Locate the cell with the specified text and output its (X, Y) center coordinate. 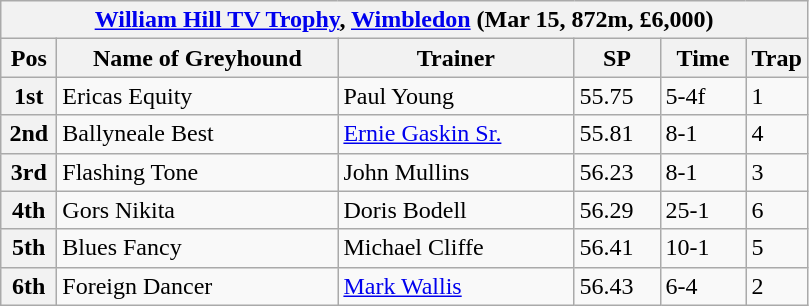
10-1 (703, 248)
Paul Young (456, 96)
4 (776, 134)
Ballyneale Best (198, 134)
6th (29, 286)
56.41 (617, 248)
5th (29, 248)
3rd (29, 172)
SP (617, 58)
Ericas Equity (198, 96)
Trainer (456, 58)
Foreign Dancer (198, 286)
Pos (29, 58)
6 (776, 210)
Mark Wallis (456, 286)
Doris Bodell (456, 210)
Trap (776, 58)
1st (29, 96)
56.23 (617, 172)
Time (703, 58)
5 (776, 248)
Flashing Tone (198, 172)
56.29 (617, 210)
25-1 (703, 210)
2 (776, 286)
William Hill TV Trophy, Wimbledon (Mar 15, 872m, £6,000) (404, 20)
Gors Nikita (198, 210)
Blues Fancy (198, 248)
Michael Cliffe (456, 248)
55.81 (617, 134)
Ernie Gaskin Sr. (456, 134)
2nd (29, 134)
56.43 (617, 286)
Name of Greyhound (198, 58)
1 (776, 96)
3 (776, 172)
4th (29, 210)
6-4 (703, 286)
John Mullins (456, 172)
5-4f (703, 96)
55.75 (617, 96)
